Determine the (x, y) coordinate at the center of the cell enclosing the given text.  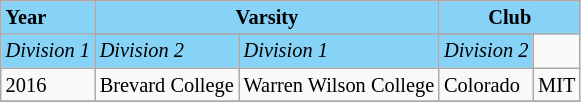
Varsity (267, 17)
Colorado (486, 85)
Club (510, 17)
MIT (556, 85)
Year (48, 17)
Brevard College (167, 85)
Warren Wilson College (339, 85)
2016 (48, 85)
